Output the (x, y) coordinate of the center of the cell containing the given text.  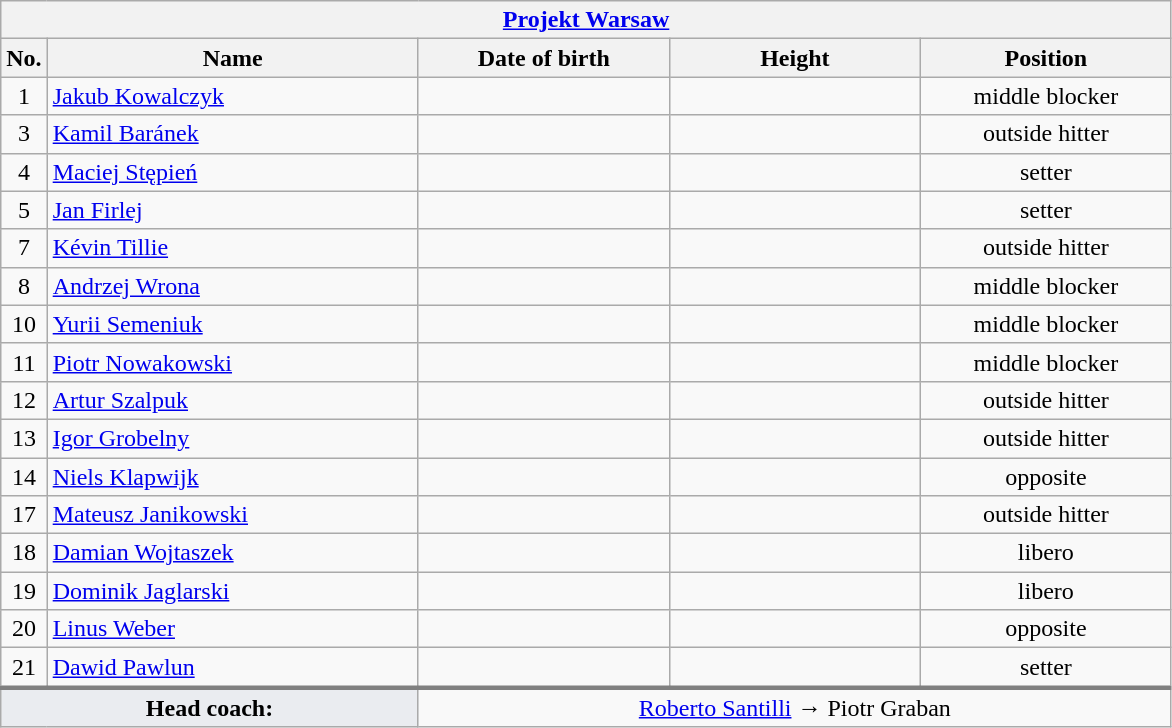
8 (24, 286)
Date of birth (544, 58)
Dominik Jaglarski (232, 591)
Piotr Nowakowski (232, 362)
17 (24, 515)
Head coach: (210, 707)
Name (232, 58)
No. (24, 58)
Jakub Kowalczyk (232, 96)
5 (24, 210)
3 (24, 134)
Dawid Pawlun (232, 668)
4 (24, 172)
Artur Szalpuk (232, 400)
Projekt Warsaw (586, 20)
Mateusz Janikowski (232, 515)
Igor Grobelny (232, 438)
18 (24, 553)
Kévin Tillie (232, 248)
Roberto Santilli → Piotr Graban (794, 707)
20 (24, 629)
Niels Klapwijk (232, 477)
Damian Wojtaszek (232, 553)
1 (24, 96)
21 (24, 668)
Andrzej Wrona (232, 286)
7 (24, 248)
13 (24, 438)
Yurii Semeniuk (232, 324)
Maciej Stępień (232, 172)
19 (24, 591)
10 (24, 324)
Position (1046, 58)
Linus Weber (232, 629)
12 (24, 400)
11 (24, 362)
14 (24, 477)
Height (794, 58)
Kamil Baránek (232, 134)
Jan Firlej (232, 210)
